Locate the cell with the specified text and output its [X, Y] center coordinate. 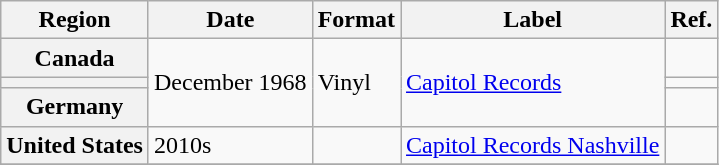
Vinyl [356, 82]
Region [75, 20]
Capitol Records Nashville [532, 145]
Capitol Records [532, 82]
United States [75, 145]
Format [356, 20]
December 1968 [230, 82]
Date [230, 20]
Ref. [692, 20]
2010s [230, 145]
Germany [75, 107]
Label [532, 20]
Canada [75, 58]
